Provide the [x, y] coordinate of the cell's center where the given text is located.  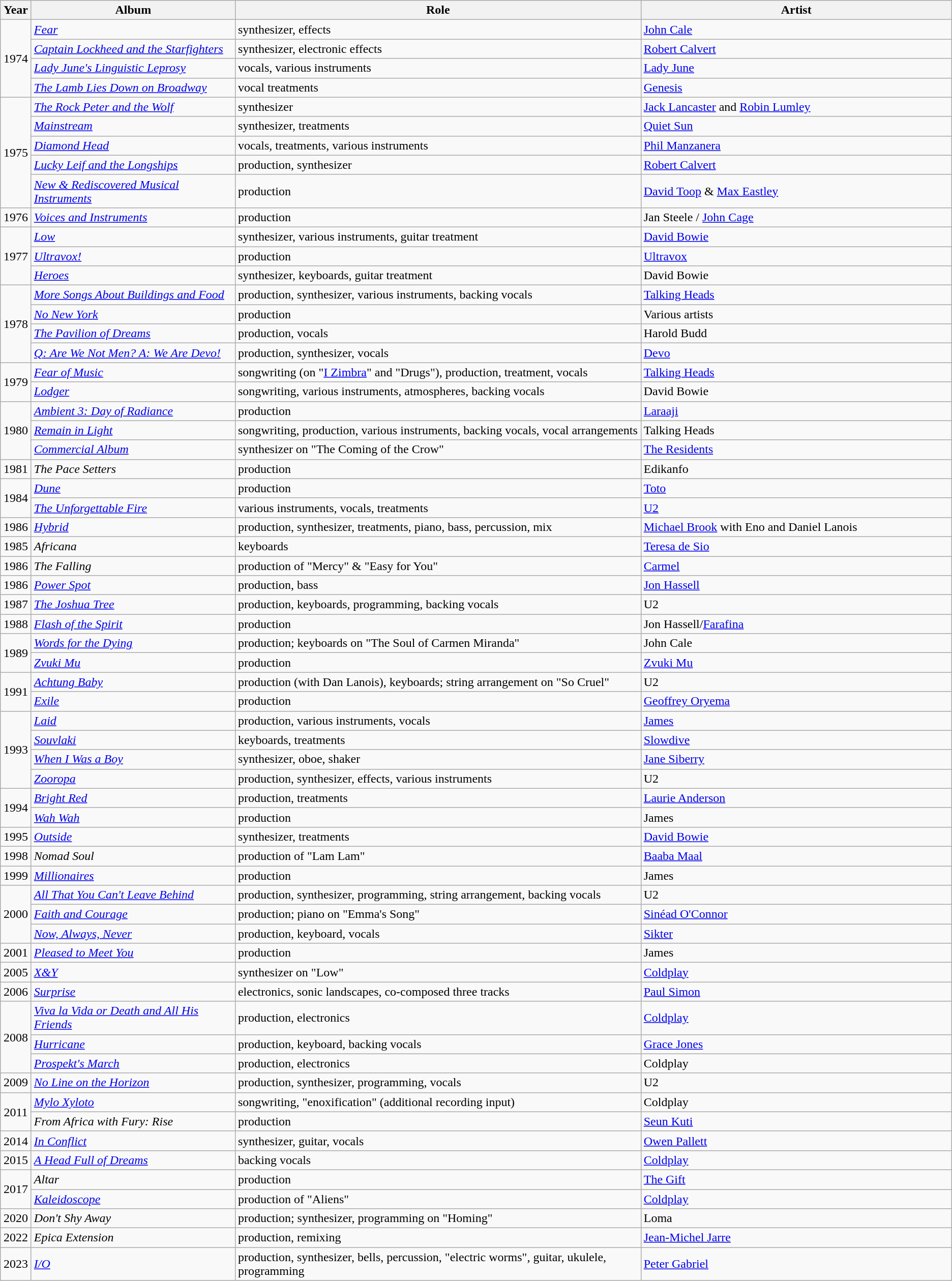
Genesis [796, 87]
1984 [16, 498]
2014 [16, 1141]
synthesizer on "Low" [438, 972]
production, various instruments, vocals [438, 721]
New & Rediscovered Musical Instruments [133, 191]
keyboards, treatments [438, 740]
production, synthesizer, various instruments, backing vocals [438, 295]
Lucky Leif and the Longships [133, 165]
Faith and Courage [133, 914]
Laurie Anderson [796, 798]
1994 [16, 808]
Phil Manzanera [796, 145]
Ultravox! [133, 256]
2005 [16, 972]
Year [16, 10]
The Falling [133, 566]
Bright Red [133, 798]
Laid [133, 721]
Fear of Music [133, 372]
Pleased to Meet You [133, 953]
Jon Hassell [796, 585]
Baaba Maal [796, 856]
Jack Lancaster and Robin Lumley [796, 107]
Power Spot [133, 585]
No New York [133, 314]
Harold Budd [796, 334]
David Toop & Max Eastley [796, 191]
Lodger [133, 392]
Millionaires [133, 875]
Mylo Xyloto [133, 1102]
Voices and Instruments [133, 217]
Various artists [796, 314]
Africana [133, 546]
Dune [133, 488]
1985 [16, 546]
Edikanfo [796, 469]
production, synthesizer [438, 165]
Outside [133, 837]
The Gift [796, 1179]
More Songs About Buildings and Food [133, 295]
production; synthesizer, programming on "Homing" [438, 1218]
1978 [16, 324]
I/O [133, 1264]
Owen Pallett [796, 1141]
The Pace Setters [133, 469]
1979 [16, 382]
songwriting, production, various instruments, backing vocals, vocal arrangements [438, 430]
The Residents [796, 450]
1974 [16, 58]
synthesizer, guitar, vocals [438, 1141]
production; keyboards on "The Soul of Carmen Miranda" [438, 643]
songwriting, various instruments, atmospheres, backing vocals [438, 392]
synthesizer, oboe, shaker [438, 759]
vocals, various instruments [438, 68]
The Lamb Lies Down on Broadway [133, 87]
production, bass [438, 585]
1988 [16, 624]
2006 [16, 992]
Quiet Sun [796, 126]
2008 [16, 1037]
Geoffrey Oryema [796, 701]
2011 [16, 1112]
No Line on the Horizon [133, 1083]
Toto [796, 488]
production, synthesizer, bells, percussion, "electric worms", guitar, ukulele, programming [438, 1264]
vocal treatments [438, 87]
synthesizer [438, 107]
Sinéad O'Connor [796, 914]
1977 [16, 256]
Lady June [796, 68]
The Joshua Tree [133, 605]
production, synthesizer, treatments, piano, bass, percussion, mix [438, 527]
Surprise [133, 992]
Altar [133, 1179]
1976 [16, 217]
production, synthesizer, programming, string arrangement, backing vocals [438, 895]
Album [133, 10]
production, keyboard, backing vocals [438, 1044]
All That You Can't Leave Behind [133, 895]
Paul Simon [796, 992]
Q: Are We Not Men? A: We Are Devo! [133, 353]
1989 [16, 653]
production, keyboards, programming, backing vocals [438, 605]
Carmel [796, 566]
Diamond Head [133, 145]
Souvlaki [133, 740]
Seun Kuti [796, 1121]
Michael Brook with Eno and Daniel Lanois [796, 527]
keyboards [438, 546]
The Pavilion of Dreams [133, 334]
Fear [133, 29]
1993 [16, 750]
Grace Jones [796, 1044]
The Unforgettable Fire [133, 508]
Ultravox [796, 256]
The Rock Peter and the Wolf [133, 107]
Prospekt's March [133, 1063]
Flash of the Spirit [133, 624]
Hurricane [133, 1044]
electronics, sonic landscapes, co-composed three tracks [438, 992]
1998 [16, 856]
Achtung Baby [133, 682]
synthesizer on "The Coming of the Crow" [438, 450]
1980 [16, 430]
Remain in Light [133, 430]
1981 [16, 469]
synthesizer, various instruments, guitar treatment [438, 236]
2020 [16, 1218]
Hybrid [133, 527]
Laraaji [796, 411]
When I Was a Boy [133, 759]
Zooropa [133, 779]
production, synthesizer, effects, various instruments [438, 779]
production, remixing [438, 1238]
Sikter [796, 934]
Words for the Dying [133, 643]
various instruments, vocals, treatments [438, 508]
synthesizer, electronic effects [438, 49]
Viva la Vida or Death and All His Friends [133, 1018]
Exile [133, 701]
2001 [16, 953]
Teresa de Sio [796, 546]
Peter Gabriel [796, 1264]
vocals, treatments, various instruments [438, 145]
Mainstream [133, 126]
Kaleidoscope [133, 1199]
Don't Shy Away [133, 1218]
2023 [16, 1264]
Jon Hassell/Farafina [796, 624]
synthesizer, keyboards, guitar treatment [438, 276]
Wah Wah [133, 817]
Captain Lockheed and the Starfighters [133, 49]
1995 [16, 837]
Jane Siberry [796, 759]
Nomad Soul [133, 856]
synthesizer, effects [438, 29]
Ambient 3: Day of Radiance [133, 411]
Now, Always, Never [133, 934]
2015 [16, 1160]
1987 [16, 605]
production (with Dan Lanois), keyboards; string arrangement on "So Cruel" [438, 682]
Jan Steele / John Cage [796, 217]
Epica Extension [133, 1238]
production of "Aliens" [438, 1199]
Artist [796, 10]
In Conflict [133, 1141]
songwriting (on "I Zimbra" and "Drugs"), production, treatment, vocals [438, 372]
Low [133, 236]
production, keyboard, vocals [438, 934]
Heroes [133, 276]
1999 [16, 875]
production, vocals [438, 334]
2000 [16, 914]
X&Y [133, 972]
Jean-Michel Jarre [796, 1238]
production, synthesizer, programming, vocals [438, 1083]
songwriting, "enoxification" (additional recording input) [438, 1102]
2022 [16, 1238]
production, treatments [438, 798]
From Africa with Fury: Rise [133, 1121]
production of "Mercy" & "Easy for You" [438, 566]
production, synthesizer, vocals [438, 353]
production of "Lam Lam" [438, 856]
A Head Full of Dreams [133, 1160]
backing vocals [438, 1160]
Slowdive [796, 740]
production; piano on "Emma's Song" [438, 914]
Role [438, 10]
Loma [796, 1218]
Devo [796, 353]
1991 [16, 692]
2009 [16, 1083]
Commercial Album [133, 450]
1975 [16, 153]
Lady June's Linguistic Leprosy [133, 68]
2017 [16, 1189]
